Locate the cell with the specified text and output its (X, Y) center coordinate. 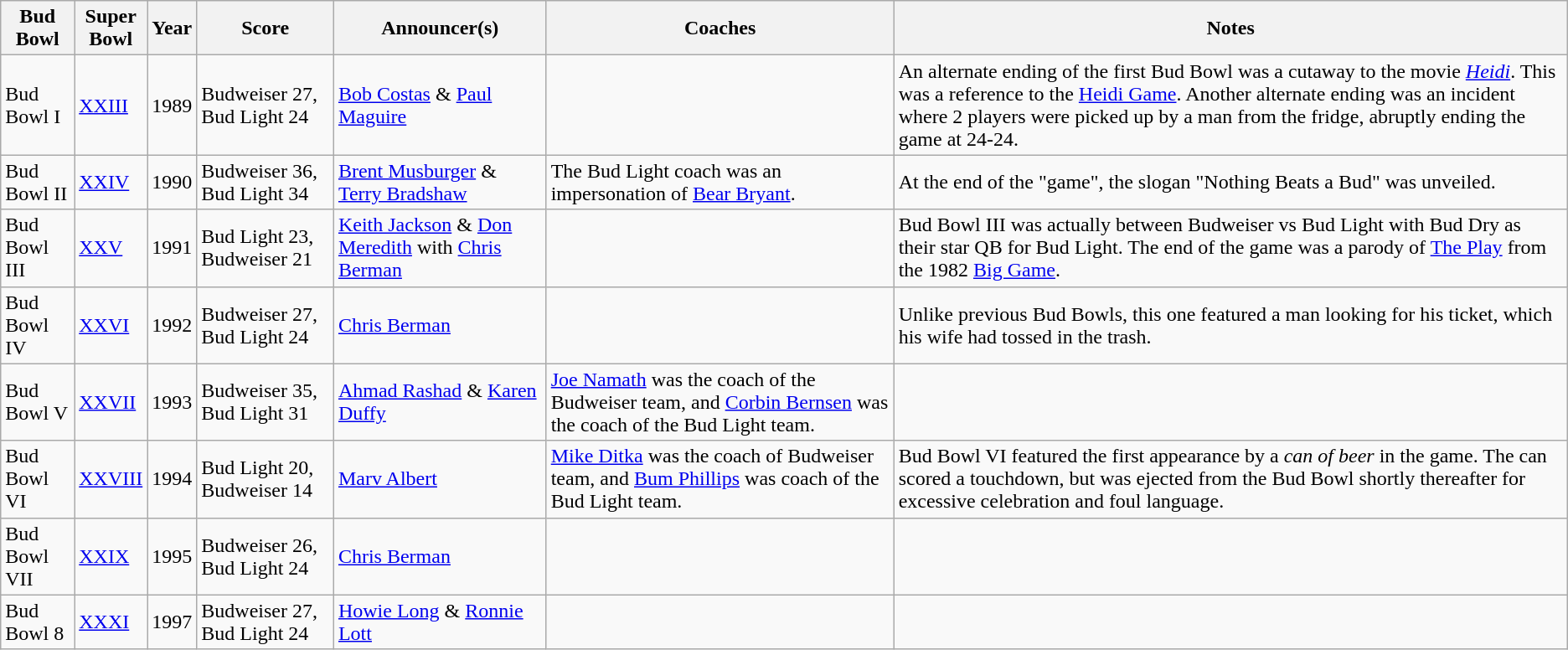
Coaches (720, 28)
Bud Light 20, Budweiser 14 (266, 479)
Budweiser 35, Bud Light 31 (266, 402)
Bud Bowl VI (38, 479)
XXIV (111, 183)
Unlike previous Bud Bowls, this one featured a man looking for his ticket, which his wife had tossed in the trash. (1230, 325)
Bud Bowl II (38, 183)
XXV (111, 248)
XXXI (111, 622)
Brent Musburger & Terry Bradshaw (440, 183)
XXIII (111, 106)
Budweiser 26, Bud Light 24 (266, 556)
1995 (173, 556)
Year (173, 28)
Howie Long & Ronnie Lott (440, 622)
1991 (173, 248)
Marv Albert (440, 479)
1997 (173, 622)
Score (266, 28)
1990 (173, 183)
1989 (173, 106)
Bob Costas & Paul Maguire (440, 106)
XXVI (111, 325)
1993 (173, 402)
Budweiser 36, Bud Light 34 (266, 183)
BudBowl (38, 28)
Ahmad Rashad & Karen Duffy (440, 402)
The Bud Light coach was an impersonation of Bear Bryant. (720, 183)
XXVII (111, 402)
1992 (173, 325)
Keith Jackson & Don Meredith with Chris Berman (440, 248)
Bud Bowl V (38, 402)
Announcer(s) (440, 28)
Bud Bowl 8 (38, 622)
1994 (173, 479)
Bud Bowl VII (38, 556)
Bud Light 23, Budweiser 21 (266, 248)
Bud Bowl III (38, 248)
At the end of the "game", the slogan "Nothing Beats a Bud" was unveiled. (1230, 183)
Bud Bowl I (38, 106)
Mike Ditka was the coach of Budweiser team, and Bum Phillips was coach of the Bud Light team. (720, 479)
Bud Bowl IV (38, 325)
XXVIII (111, 479)
Joe Namath was the coach of the Budweiser team, and Corbin Bernsen was the coach of the Bud Light team. (720, 402)
XXIX (111, 556)
Notes (1230, 28)
SuperBowl (111, 28)
